Detect which cell encompasses the target text, then output its [x, y] center coordinate. 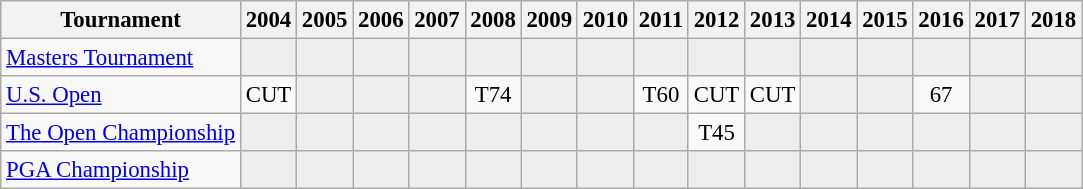
2017 [997, 20]
The Open Championship [121, 133]
2011 [660, 20]
2012 [716, 20]
2013 [773, 20]
T45 [716, 133]
2006 [381, 20]
2009 [549, 20]
2008 [493, 20]
2016 [941, 20]
Masters Tournament [121, 58]
2004 [268, 20]
T74 [493, 95]
U.S. Open [121, 95]
PGA Championship [121, 170]
Tournament [121, 20]
2007 [437, 20]
2015 [885, 20]
2005 [325, 20]
2018 [1053, 20]
2010 [605, 20]
67 [941, 95]
T60 [660, 95]
2014 [829, 20]
